Identify which cell holds the provided text, then report its (X, Y) central coordinate. 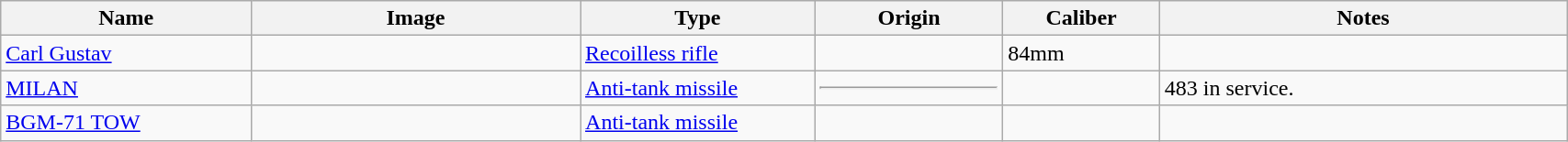
84mm (1081, 53)
Caliber (1081, 18)
MILAN (127, 88)
Recoilless rifle (698, 53)
Image (416, 18)
483 in service. (1363, 88)
Carl Gustav (127, 53)
Origin (909, 18)
Notes (1363, 18)
Type (698, 18)
Name (127, 18)
BGM-71 TOW (127, 123)
